Identify which cell holds the provided text, then report its [x, y] central coordinate. 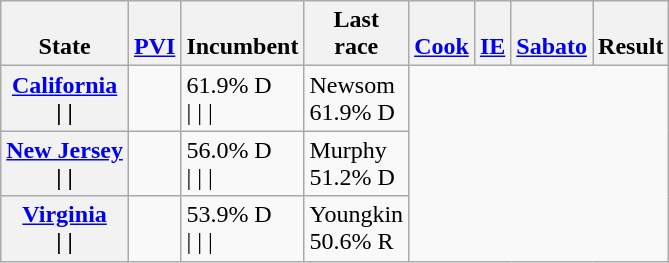
53.9% D| | | [242, 228]
Newsom61.9% D [356, 98]
Lastrace [356, 34]
State [65, 34]
Incumbent [242, 34]
Murphy51.2% D [356, 164]
Cook [442, 34]
IE [492, 34]
61.9% D| | | [242, 98]
Sabato [552, 34]
56.0% D| | | [242, 164]
PVI [154, 34]
Youngkin50.6% R [356, 228]
California| | [65, 98]
New Jersey| | [65, 164]
Result [631, 34]
Virginia| | [65, 228]
